Determine the [X, Y] coordinate at the center of the cell enclosing the given text.  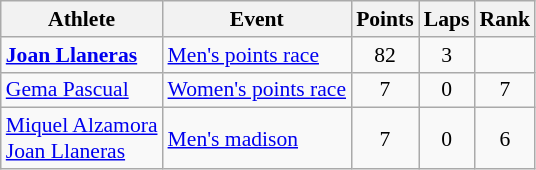
Event [258, 19]
Rank [506, 19]
Gema Pascual [82, 90]
Men's points race [258, 55]
Athlete [82, 19]
Miquel AlzamoraJoan Llaneras [82, 138]
Laps [447, 19]
Men's madison [258, 138]
Joan Llaneras [82, 55]
3 [447, 55]
Points [385, 19]
82 [385, 55]
Women's points race [258, 90]
6 [506, 138]
